Capture the cell that displays the provided text and extract its [X, Y] central coordinate. 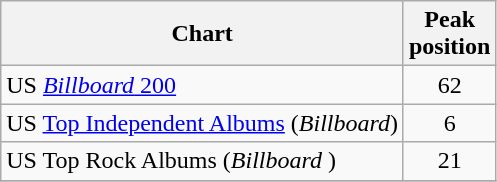
US Billboard 200 [202, 85]
21 [449, 161]
6 [449, 123]
US Top Independent Albums (Billboard) [202, 123]
62 [449, 85]
Chart [202, 34]
Peakposition [449, 34]
US Top Rock Albums (Billboard ) [202, 161]
